Pinpoint the cell where the given text exists, returning its (X, Y) midpoint coordinate. 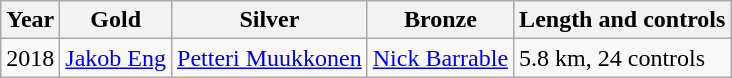
Jakob Eng (116, 58)
Nick Barrable (440, 58)
Length and controls (622, 20)
5.8 km, 24 controls (622, 58)
Petteri Muukkonen (270, 58)
Silver (270, 20)
2018 (30, 58)
Year (30, 20)
Bronze (440, 20)
Gold (116, 20)
